Determine the (X, Y) coordinate at the center of the cell enclosing the given text.  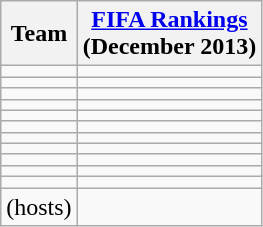
FIFA Rankings(December 2013) (170, 34)
(hosts) (39, 207)
Team (39, 34)
